Search for the cell housing the specified text and yield its [x, y] center coordinate. 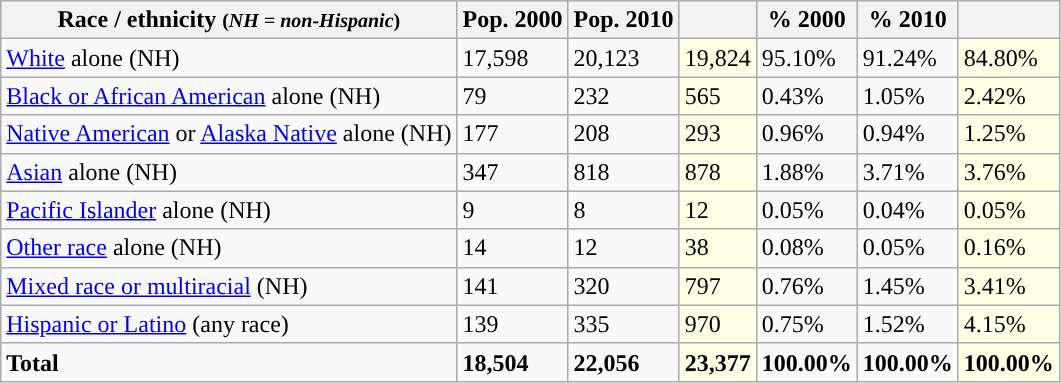
232 [624, 96]
177 [512, 134]
141 [512, 286]
1.88% [806, 172]
797 [718, 286]
14 [512, 248]
Native American or Alaska Native alone (NH) [229, 134]
878 [718, 172]
818 [624, 172]
0.75% [806, 324]
38 [718, 248]
Hispanic or Latino (any race) [229, 324]
320 [624, 286]
Pacific Islander alone (NH) [229, 210]
0.76% [806, 286]
20,123 [624, 58]
9 [512, 210]
Race / ethnicity (NH = non-Hispanic) [229, 20]
1.05% [908, 96]
0.43% [806, 96]
0.04% [908, 210]
3.76% [1008, 172]
Total [229, 362]
84.80% [1008, 58]
Pop. 2000 [512, 20]
1.52% [908, 324]
Black or African American alone (NH) [229, 96]
4.15% [1008, 324]
18,504 [512, 362]
8 [624, 210]
Asian alone (NH) [229, 172]
17,598 [512, 58]
2.42% [1008, 96]
0.16% [1008, 248]
347 [512, 172]
1.45% [908, 286]
White alone (NH) [229, 58]
19,824 [718, 58]
208 [624, 134]
% 2010 [908, 20]
79 [512, 96]
Mixed race or multiracial (NH) [229, 286]
91.24% [908, 58]
% 2000 [806, 20]
23,377 [718, 362]
0.94% [908, 134]
22,056 [624, 362]
1.25% [1008, 134]
139 [512, 324]
565 [718, 96]
0.96% [806, 134]
335 [624, 324]
970 [718, 324]
0.08% [806, 248]
293 [718, 134]
95.10% [806, 58]
3.41% [1008, 286]
Pop. 2010 [624, 20]
Other race alone (NH) [229, 248]
3.71% [908, 172]
